Return the [X, Y] coordinate for the center point of the cell that contains the specified text.  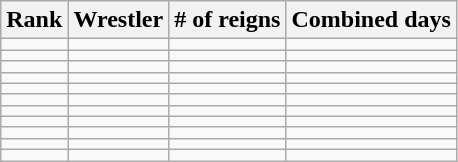
Wrestler [118, 20]
Combined days [371, 20]
# of reigns [228, 20]
Rank [34, 20]
